Pinpoint the cell where the given text exists, returning its (x, y) midpoint coordinate. 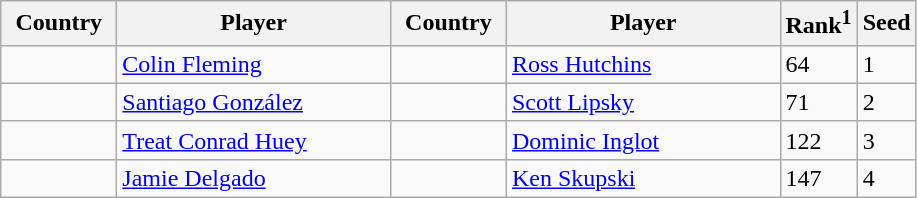
3 (886, 140)
Treat Conrad Huey (254, 140)
Colin Fleming (254, 64)
71 (818, 102)
Ross Hutchins (643, 64)
Seed (886, 24)
Rank1 (818, 24)
2 (886, 102)
Jamie Delgado (254, 178)
Santiago González (254, 102)
122 (818, 140)
Dominic Inglot (643, 140)
Ken Skupski (643, 178)
Scott Lipsky (643, 102)
1 (886, 64)
64 (818, 64)
147 (818, 178)
4 (886, 178)
